Return (X, Y) of the center of cell containing provided text 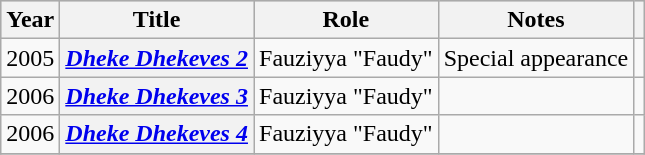
Role (346, 20)
Dheke Dhekeves 3 (157, 96)
Dheke Dhekeves 4 (157, 134)
Title (157, 20)
Year (30, 20)
Special appearance (536, 58)
2005 (30, 58)
Dheke Dhekeves 2 (157, 58)
Notes (536, 20)
